Determine the [X, Y] coordinate at the center of the cell enclosing the given text.  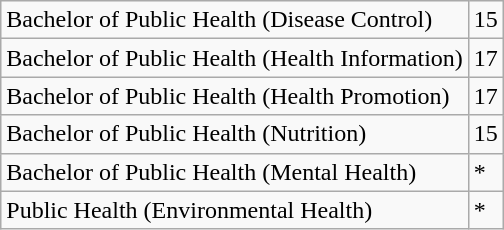
Bachelor of Public Health (Nutrition) [235, 134]
Bachelor of Public Health (Disease Control) [235, 20]
Public Health (Environmental Health) [235, 210]
Bachelor of Public Health (Health Information) [235, 58]
Bachelor of Public Health (Mental Health) [235, 172]
Bachelor of Public Health (Health Promotion) [235, 96]
